From the cell containing the given text, extract its center point as [x, y] coordinate. 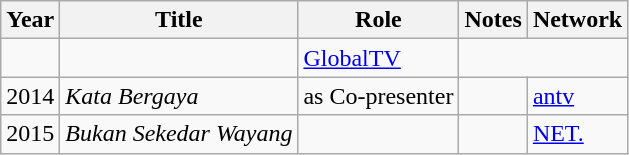
Year [30, 20]
2015 [30, 134]
Notes [493, 20]
Network [577, 20]
antv [577, 96]
Title [179, 20]
GlobalTV [378, 58]
Kata Bergaya [179, 96]
Role [378, 20]
NET. [577, 134]
as Co-presenter [378, 96]
Bukan Sekedar Wayang [179, 134]
2014 [30, 96]
